Capture the cell that displays the provided text and extract its (x, y) central coordinate. 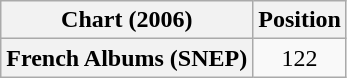
Chart (2006) (127, 20)
French Albums (SNEP) (127, 58)
122 (300, 58)
Position (300, 20)
